Pinpoint the cell where the given text exists, returning its (x, y) midpoint coordinate. 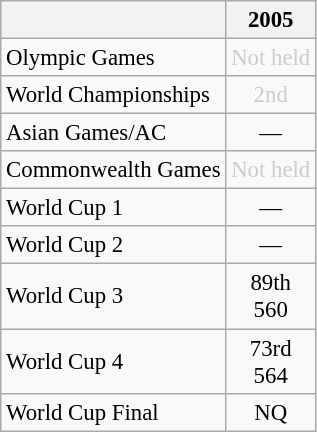
World Cup Final (114, 412)
73rd564 (271, 362)
World Cup 3 (114, 296)
Asian Games/AC (114, 133)
89th560 (271, 296)
NQ (271, 412)
2005 (271, 20)
2nd (271, 95)
Olympic Games (114, 58)
World Cup 1 (114, 208)
World Cup 4 (114, 362)
World Cup 2 (114, 245)
World Championships (114, 95)
Commonwealth Games (114, 170)
